Locate the cell with the specified text and output its (x, y) center coordinate. 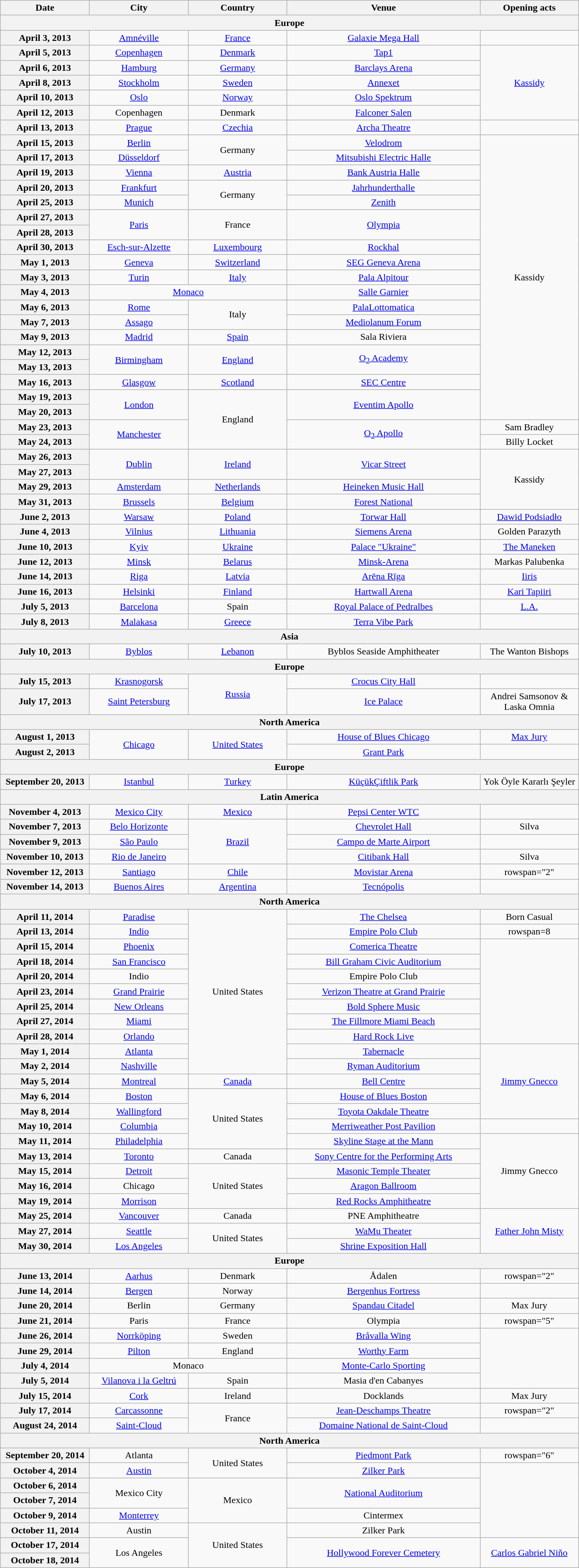
Minsk (139, 562)
Byblos (139, 651)
Bråvalla Wing (384, 1336)
Tabernacle (384, 1051)
April 15, 2014 (45, 947)
May 11, 2014 (45, 1141)
April 20, 2014 (45, 977)
Tecnópolis (384, 886)
Brazil (237, 842)
May 19, 2013 (45, 397)
Ice Palace (384, 702)
Spandau Citadel (384, 1306)
July 17, 2014 (45, 1411)
Seattle (139, 1231)
SEG Geneva Arena (384, 262)
Toronto (139, 1156)
Venue (384, 8)
Scotland (237, 382)
May 8, 2014 (45, 1111)
Pilton (139, 1351)
Tap1 (384, 53)
April 15, 2013 (45, 142)
São Paulo (139, 842)
August 24, 2014 (45, 1426)
Chevrolet Hall (384, 827)
April 30, 2013 (45, 247)
The Maneken (529, 547)
Düsseldorf (139, 157)
Birmingham (139, 359)
Latin America (289, 797)
Masonic Temple Theater (384, 1171)
October 7, 2014 (45, 1500)
Belgium (237, 502)
Switzerland (237, 262)
Father John Misty (529, 1231)
Riga (139, 577)
Monterrey (139, 1515)
Chile (237, 872)
Saint Petersburg (139, 702)
Finland (237, 591)
Columbia (139, 1126)
Barclays Arena (384, 68)
San Francisco (139, 962)
Rio de Janeiro (139, 857)
July 10, 2013 (45, 651)
Merriweather Post Pavilion (384, 1126)
Worthy Farm (384, 1351)
Nashville (139, 1066)
Geneva (139, 262)
April 17, 2013 (45, 157)
Skyline Stage at the Mann (384, 1141)
rowspan="6" (529, 1456)
Heineken Music Hall (384, 487)
July 4, 2014 (45, 1365)
Byblos Seaside Amphitheater (384, 651)
Bold Sphere Music (384, 1006)
Kyiv (139, 547)
Lebanon (237, 651)
Hamburg (139, 68)
July 5, 2013 (45, 606)
Brussels (139, 502)
Date (45, 8)
Vilnius (139, 532)
Born Casual (529, 917)
November 14, 2013 (45, 886)
Archa Theatre (384, 127)
April 5, 2013 (45, 53)
Bergenhus Fortress (384, 1291)
May 30, 2014 (45, 1246)
June 13, 2014 (45, 1276)
November 7, 2013 (45, 827)
Bank Austria Halle (384, 172)
Krasnogorsk (139, 682)
June 20, 2014 (45, 1306)
O2 Apollo (384, 434)
May 16, 2014 (45, 1186)
Oslo Spektrum (384, 98)
Arēna Rīga (384, 577)
June 14, 2014 (45, 1291)
May 31, 2013 (45, 502)
May 10, 2014 (45, 1126)
Frankfurt (139, 188)
Sony Centre for the Performing Arts (384, 1156)
Vienna (139, 172)
May 6, 2014 (45, 1096)
Asia (289, 636)
Eventim Apollo (384, 404)
Cintermex (384, 1515)
Oslo (139, 98)
April 23, 2014 (45, 991)
Turkey (237, 782)
Rockhal (384, 247)
Istanbul (139, 782)
SEC Centre (384, 382)
Falconer Salen (384, 112)
Citibank Hall (384, 857)
June 16, 2013 (45, 591)
Paradise (139, 917)
Amsterdam (139, 487)
Opening acts (529, 8)
May 12, 2013 (45, 352)
Jahrhunderthalle (384, 188)
Jean-Deschamps Theatre (384, 1411)
Monte-Carlo Sporting (384, 1365)
Galaxie Mega Hall (384, 38)
Palace "Ukraine" (384, 547)
Norrköping (139, 1336)
Comerica Theatre (384, 947)
Detroit (139, 1171)
Grant Park (384, 752)
Aragon Ballroom (384, 1186)
July 5, 2014 (45, 1380)
May 1, 2013 (45, 262)
Malakasa (139, 621)
April 3, 2013 (45, 38)
Carlos Gabriel Niño (529, 1553)
rowspan=8 (529, 932)
Carcassonne (139, 1411)
Santiago (139, 872)
Manchester (139, 434)
Crocus City Hall (384, 682)
April 27, 2014 (45, 1021)
Kari Tapiiri (529, 591)
L.A. (529, 606)
The Fillmore Miami Beach (384, 1021)
Barcelona (139, 606)
Madrid (139, 337)
June 12, 2013 (45, 562)
New Orleans (139, 1006)
October 17, 2014 (45, 1545)
October 6, 2014 (45, 1485)
WaMu Theater (384, 1231)
September 20, 2014 (45, 1456)
Hollywood Forever Cemetery (384, 1553)
Montreal (139, 1081)
Glasgow (139, 382)
May 26, 2013 (45, 457)
Vilanova i la Geltrú (139, 1380)
Netherlands (237, 487)
Docklands (384, 1396)
April 20, 2013 (45, 188)
April 12, 2013 (45, 112)
Shrine Exposition Hall (384, 1246)
Helsinki (139, 591)
Ukraine (237, 547)
Stockholm (139, 83)
May 13, 2014 (45, 1156)
Bill Graham Civic Auditorium (384, 962)
October 4, 2014 (45, 1470)
Pepsi Center WTC (384, 812)
Country (237, 8)
April 19, 2013 (45, 172)
November 12, 2013 (45, 872)
Golden Parazyth (529, 532)
July 8, 2013 (45, 621)
Annexet (384, 83)
May 16, 2013 (45, 382)
Rome (139, 307)
May 9, 2013 (45, 337)
May 19, 2014 (45, 1201)
August 2, 2013 (45, 752)
Prague (139, 127)
May 4, 2013 (45, 292)
April 25, 2014 (45, 1006)
May 15, 2014 (45, 1171)
Red Rocks Amphitheatre (384, 1201)
Amnéville (139, 38)
April 10, 2013 (45, 98)
August 1, 2013 (45, 737)
Belo Horizonte (139, 827)
Markas Palubenka (529, 562)
November 10, 2013 (45, 857)
Billy Locket (529, 442)
Velodrom (384, 142)
October 9, 2014 (45, 1515)
Poland (237, 517)
Aarhus (139, 1276)
Torwar Hall (384, 517)
May 5, 2014 (45, 1081)
Saint-Cloud (139, 1426)
Siemens Arena (384, 532)
November 9, 2013 (45, 842)
Movistar Arena (384, 872)
June 26, 2014 (45, 1336)
November 4, 2013 (45, 812)
Yok Öyle Kararlı Şeyler (529, 782)
May 20, 2013 (45, 412)
June 2, 2013 (45, 517)
Ådalen (384, 1276)
Wallingford (139, 1111)
April 25, 2013 (45, 203)
April 13, 2013 (45, 127)
Luxembourg (237, 247)
Sam Bradley (529, 427)
Piedmont Park (384, 1456)
Phoenix (139, 947)
Verizon Theatre at Grand Prairie (384, 991)
May 24, 2013 (45, 442)
May 23, 2013 (45, 427)
April 28, 2014 (45, 1036)
Bergen (139, 1291)
May 29, 2013 (45, 487)
Forest National (384, 502)
Hard Rock Live (384, 1036)
Royal Palace of Pedralbes (384, 606)
Mediolanum Forum (384, 322)
Salle Garnier (384, 292)
Masia d'en Cabanyes (384, 1380)
Domaine National de Saint-Cloud (384, 1426)
Cork (139, 1396)
April 8, 2013 (45, 83)
April 11, 2014 (45, 917)
June 21, 2014 (45, 1321)
Mitsubishi Electric Halle (384, 157)
May 27, 2013 (45, 472)
KüçükÇiftlik Park (384, 782)
Buenos Aires (139, 886)
Bell Centre (384, 1081)
October 11, 2014 (45, 1530)
May 3, 2013 (45, 277)
Hartwall Arena (384, 591)
Grand Prairie (139, 991)
Esch-sur-Alzette (139, 247)
O2 Academy (384, 359)
The Chelsea (384, 917)
Russia (237, 695)
Vicar Street (384, 464)
Munich (139, 203)
April 13, 2014 (45, 932)
Dublin (139, 464)
Austria (237, 172)
PNE Amphitheatre (384, 1216)
Greece (237, 621)
May 27, 2014 (45, 1231)
Zenith (384, 203)
Czechia (237, 127)
Lithuania (237, 532)
July 17, 2013 (45, 702)
July 15, 2014 (45, 1396)
Belarus (237, 562)
Ryman Auditorium (384, 1066)
May 13, 2013 (45, 367)
Orlando (139, 1036)
June 4, 2013 (45, 532)
London (139, 404)
Morrison (139, 1201)
October 18, 2014 (45, 1560)
Warsaw (139, 517)
May 7, 2013 (45, 322)
Turin (139, 277)
National Auditorium (384, 1493)
The Wanton Bishops (529, 651)
Vancouver (139, 1216)
Argentina (237, 886)
Terra Vibe Park (384, 621)
Miami (139, 1021)
Andrei Samsonov & Laska Omnia (529, 702)
Pala Alpitour (384, 277)
June 29, 2014 (45, 1351)
May 6, 2013 (45, 307)
April 18, 2014 (45, 962)
May 2, 2014 (45, 1066)
PalaLottomatica (384, 307)
June 14, 2013 (45, 577)
April 6, 2013 (45, 68)
May 1, 2014 (45, 1051)
rowspan="5" (529, 1321)
July 15, 2013 (45, 682)
Toyota Oakdale Theatre (384, 1111)
May 25, 2014 (45, 1216)
Dawid Podsiadło (529, 517)
Latvia (237, 577)
September 20, 2013 (45, 782)
June 10, 2013 (45, 547)
House of Blues Chicago (384, 737)
April 27, 2013 (45, 217)
Minsk-Arena (384, 562)
April 28, 2013 (45, 232)
City (139, 8)
Assago (139, 322)
Campo de Marte Airport (384, 842)
Philadelphia (139, 1141)
Sala Riviera (384, 337)
Boston (139, 1096)
Iiris (529, 577)
House of Blues Boston (384, 1096)
